Extract the [X, Y] coordinate from the center of the cell holding the provided text.  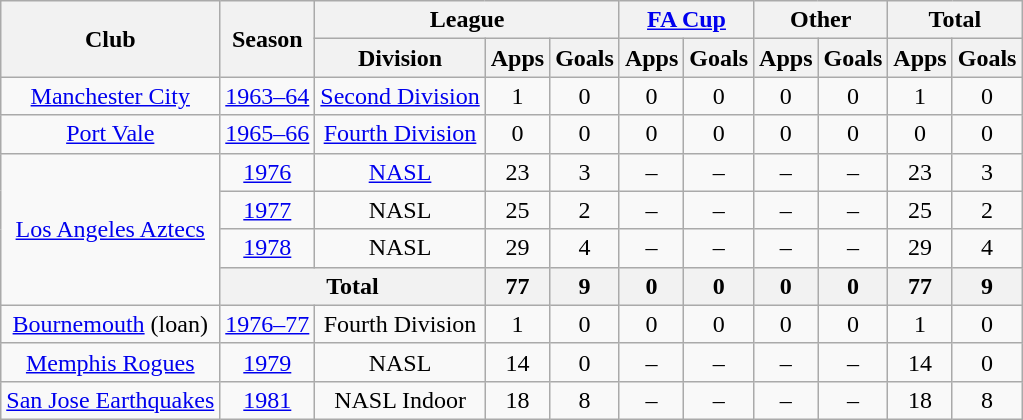
1977 [268, 210]
League [468, 20]
Manchester City [110, 96]
Season [268, 39]
Los Angeles Aztecs [110, 229]
FA Cup [686, 20]
Bournemouth (loan) [110, 324]
Club [110, 39]
1979 [268, 362]
1978 [268, 248]
NASL Indoor [400, 400]
Division [400, 58]
Other [821, 20]
Port Vale [110, 134]
1965–66 [268, 134]
1976 [268, 172]
1963–64 [268, 96]
San Jose Earthquakes [110, 400]
Second Division [400, 96]
Memphis Rogues [110, 362]
1981 [268, 400]
1976–77 [268, 324]
